Provide the [x, y] coordinate of the cell's center where the given text is located.  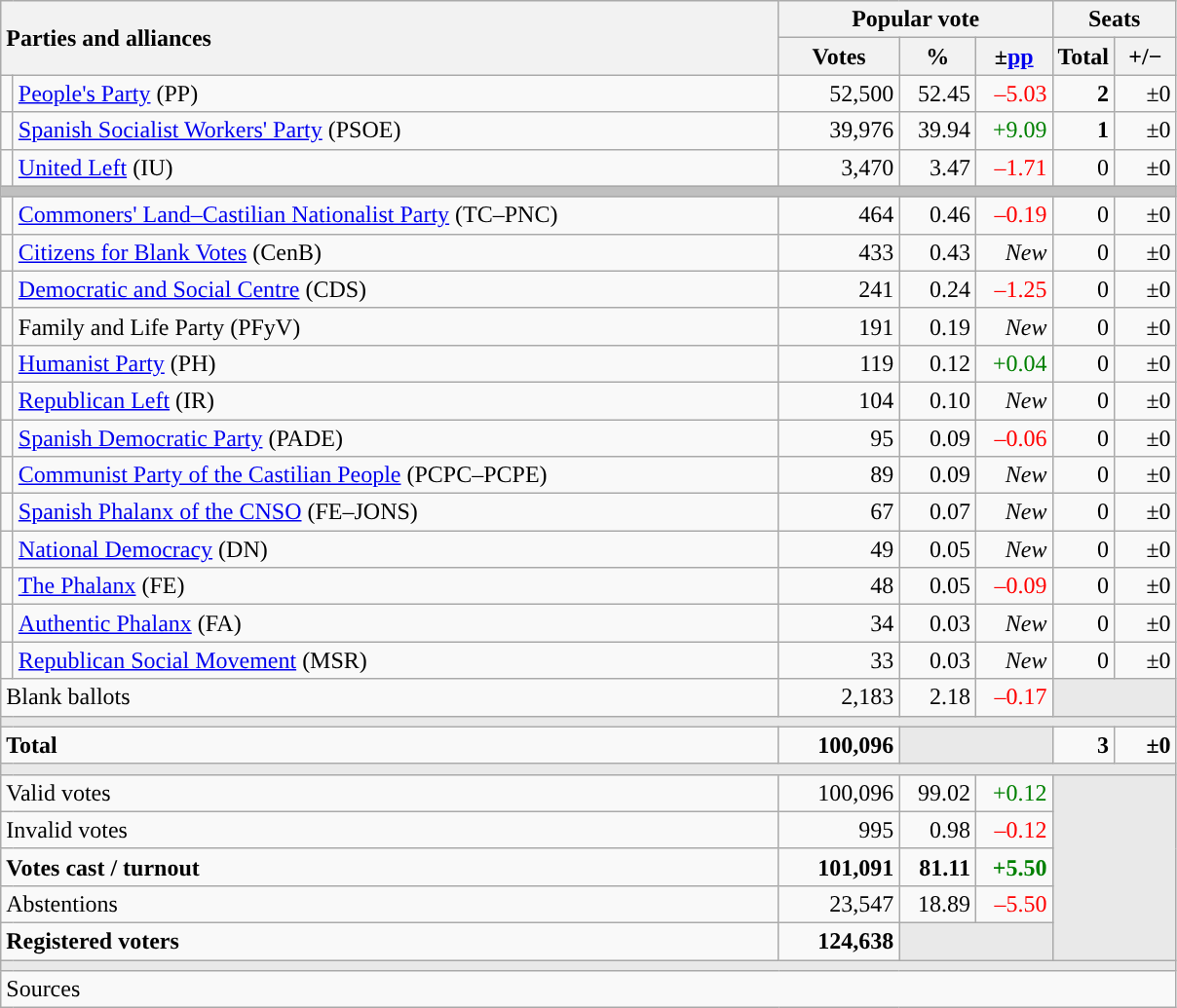
39,976 [839, 131]
0.07 [937, 512]
–0.06 [1013, 437]
0.98 [937, 830]
99.02 [937, 793]
Popular vote [916, 19]
101,091 [839, 867]
+5.50 [1013, 867]
Republican Left (IR) [396, 400]
48 [839, 586]
Republican Social Movement (MSR) [396, 660]
0.24 [937, 289]
52.45 [937, 93]
Humanist Party (PH) [396, 363]
34 [839, 623]
119 [839, 363]
–1.25 [1013, 289]
0.10 [937, 400]
2 [1083, 93]
2,183 [839, 697]
±pp [1013, 56]
Abstentions [390, 904]
The Phalanx (FE) [396, 586]
191 [839, 326]
39.94 [937, 131]
Registered voters [390, 941]
Votes [839, 56]
Sources [588, 989]
+0.12 [1013, 793]
Democratic and Social Centre (CDS) [396, 289]
3 [1083, 745]
104 [839, 400]
Seats [1115, 19]
3.47 [937, 168]
Parties and alliances [390, 38]
81.11 [937, 867]
National Democracy (DN) [396, 549]
52,500 [839, 93]
67 [839, 512]
Family and Life Party (PFyV) [396, 326]
Citizens for Blank Votes (CenB) [396, 252]
0.19 [937, 326]
1 [1083, 131]
People's Party (PP) [396, 93]
% [937, 56]
–0.17 [1013, 697]
49 [839, 549]
23,547 [839, 904]
Spanish Phalanx of the CNSO (FE–JONS) [396, 512]
89 [839, 475]
Invalid votes [390, 830]
3,470 [839, 168]
95 [839, 437]
+9.09 [1013, 131]
Commoners' Land–Castilian Nationalist Party (TC–PNC) [396, 215]
0.46 [937, 215]
–0.09 [1013, 586]
+/− [1146, 56]
464 [839, 215]
18.89 [937, 904]
Votes cast / turnout [390, 867]
–5.03 [1013, 93]
–1.71 [1013, 168]
Spanish Democratic Party (PADE) [396, 437]
Blank ballots [390, 697]
–0.19 [1013, 215]
–5.50 [1013, 904]
Communist Party of the Castilian People (PCPC–PCPE) [396, 475]
241 [839, 289]
0.43 [937, 252]
433 [839, 252]
+0.04 [1013, 363]
33 [839, 660]
124,638 [839, 941]
0.12 [937, 363]
995 [839, 830]
United Left (IU) [396, 168]
–0.12 [1013, 830]
Valid votes [390, 793]
2.18 [937, 697]
Authentic Phalanx (FA) [396, 623]
Spanish Socialist Workers' Party (PSOE) [396, 131]
